Capture the cell that displays the provided text and extract its (x, y) central coordinate. 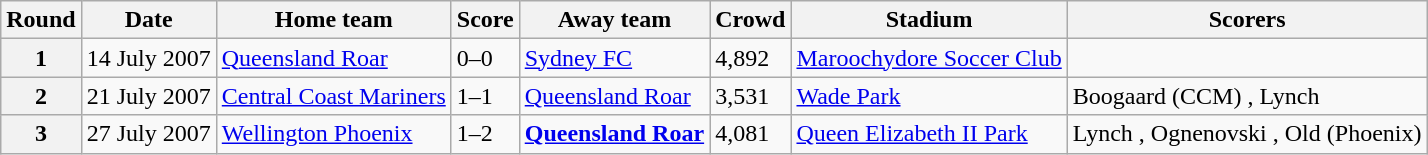
2 (41, 96)
3,531 (750, 96)
Wellington Phoenix (334, 134)
14 July 2007 (148, 58)
Score (485, 20)
Scorers (1247, 20)
Crowd (750, 20)
Home team (334, 20)
Maroochydore Soccer Club (929, 58)
Date (148, 20)
Central Coast Mariners (334, 96)
0–0 (485, 58)
Lynch , Ognenovski , Old (Phoenix) (1247, 134)
27 July 2007 (148, 134)
Queen Elizabeth II Park (929, 134)
Boogaard (CCM) , Lynch (1247, 96)
Round (41, 20)
1–1 (485, 96)
21 July 2007 (148, 96)
4,081 (750, 134)
1 (41, 58)
3 (41, 134)
1–2 (485, 134)
Sydney FC (614, 58)
4,892 (750, 58)
Away team (614, 20)
Stadium (929, 20)
Wade Park (929, 96)
